Output the (x, y) coordinate of the center of the cell containing the given text.  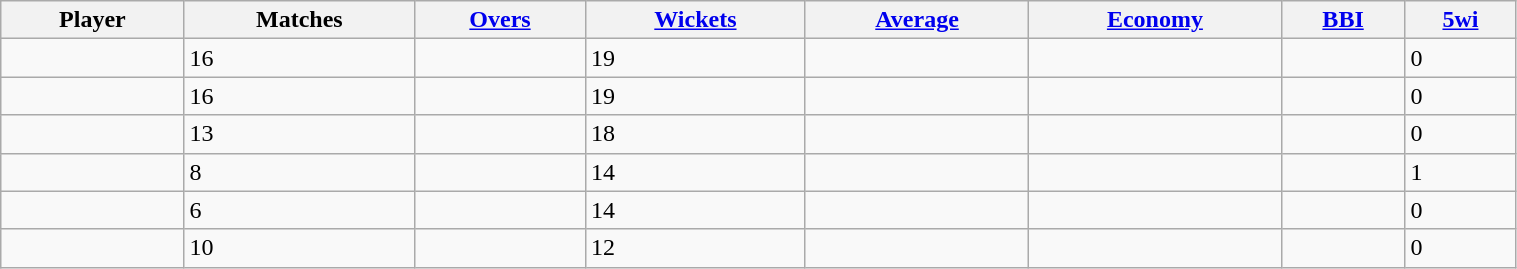
8 (300, 172)
5wi (1460, 20)
12 (695, 248)
Overs (500, 20)
1 (1460, 172)
Matches (300, 20)
BBI (1343, 20)
Average (916, 20)
13 (300, 134)
Player (92, 20)
Wickets (695, 20)
6 (300, 210)
10 (300, 248)
18 (695, 134)
Economy (1156, 20)
